Detect which cell encompasses the target text, then output its [X, Y] center coordinate. 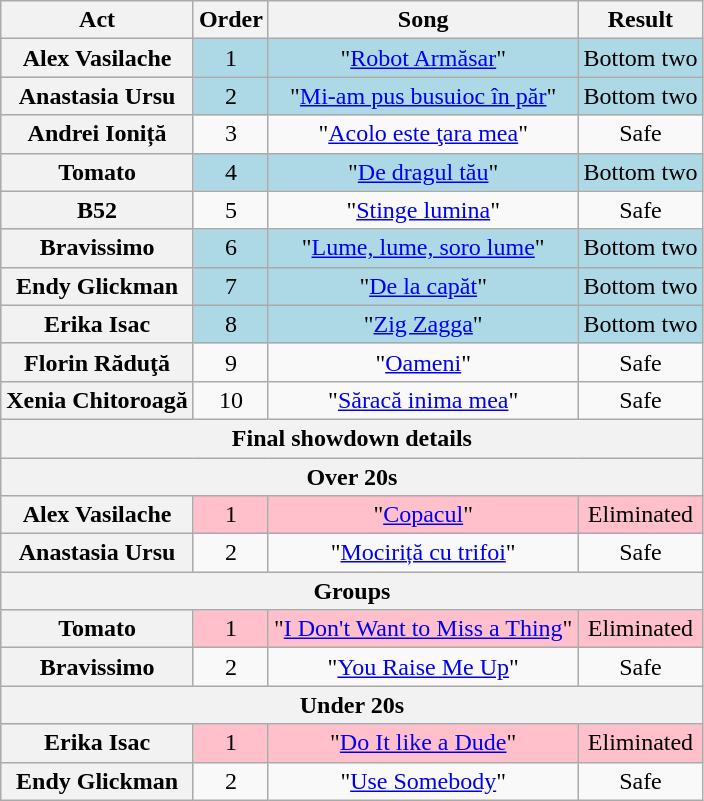
10 [230, 400]
8 [230, 324]
"Săracă inima mea" [422, 400]
Andrei Ioniță [98, 134]
"Copacul" [422, 515]
"Mociriță cu trifoi" [422, 553]
Florin Răduţă [98, 362]
"Do It like a Dude" [422, 743]
Act [98, 20]
Order [230, 20]
"Oameni" [422, 362]
"De la capăt" [422, 286]
4 [230, 172]
Song [422, 20]
5 [230, 210]
B52 [98, 210]
9 [230, 362]
"Mi-am pus busuioc în păr" [422, 96]
Under 20s [352, 705]
Result [640, 20]
"Use Somebody" [422, 781]
3 [230, 134]
"Stinge lumina" [422, 210]
"You Raise Me Up" [422, 667]
Over 20s [352, 477]
"Acolo este ţara mea" [422, 134]
"Lume, lume, soro lume" [422, 248]
6 [230, 248]
"Zig Zagga" [422, 324]
Groups [352, 591]
7 [230, 286]
"De dragul tău" [422, 172]
Final showdown details [352, 438]
"Robot Armăsar" [422, 58]
"I Don't Want to Miss a Thing" [422, 629]
Xenia Chitoroagă [98, 400]
